Return the (X, Y) coordinate for the center point of the cell that contains the specified text.  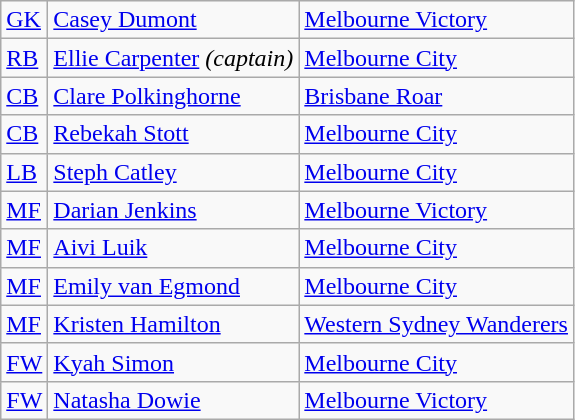
Aivi Luik (174, 248)
Rebekah Stott (174, 134)
Emily van Egmond (174, 286)
Western Sydney Wanderers (436, 324)
Natasha Dowie (174, 400)
Clare Polkinghorne (174, 96)
Kyah Simon (174, 362)
Casey Dumont (174, 20)
Kristen Hamilton (174, 324)
Brisbane Roar (436, 96)
Steph Catley (174, 172)
Darian Jenkins (174, 210)
GK (24, 20)
RB (24, 58)
Ellie Carpenter (captain) (174, 58)
LB (24, 172)
